Detect which cell encompasses the target text, then output its [X, Y] center coordinate. 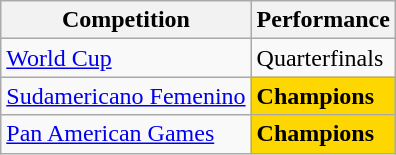
Performance [323, 20]
Sudamericano Femenino [126, 96]
Quarterfinals [323, 58]
Competition [126, 20]
Pan American Games [126, 134]
World Cup [126, 58]
